Search for the cell housing the specified text and yield its [X, Y] center coordinate. 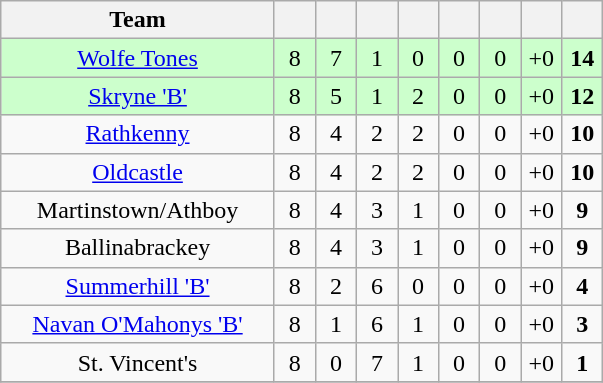
Navan O'Mahonys 'B' [138, 324]
Rathkenny [138, 134]
5 [336, 96]
Martinstown/Athboy [138, 210]
Skryne 'B' [138, 96]
Oldcastle [138, 172]
12 [582, 96]
St. Vincent's [138, 362]
Wolfe Tones [138, 58]
Summerhill 'B' [138, 286]
Team [138, 20]
14 [582, 58]
Ballinabrackey [138, 248]
